Locate the cell with the specified text and output its [X, Y] center coordinate. 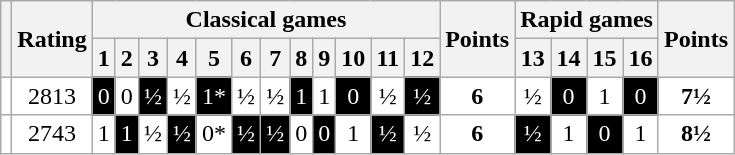
5 [214, 58]
16 [641, 58]
Rating [52, 39]
2 [126, 58]
10 [354, 58]
Rapid games [587, 20]
11 [388, 58]
3 [152, 58]
1* [214, 96]
0* [214, 134]
8 [302, 58]
8½ [696, 134]
7½ [696, 96]
2813 [52, 96]
Classical games [266, 20]
15 [605, 58]
9 [324, 58]
14 [569, 58]
4 [182, 58]
13 [533, 58]
12 [422, 58]
7 [276, 58]
2743 [52, 134]
